Find where the given text appears and provide that cell's center as [x, y] coordinate. 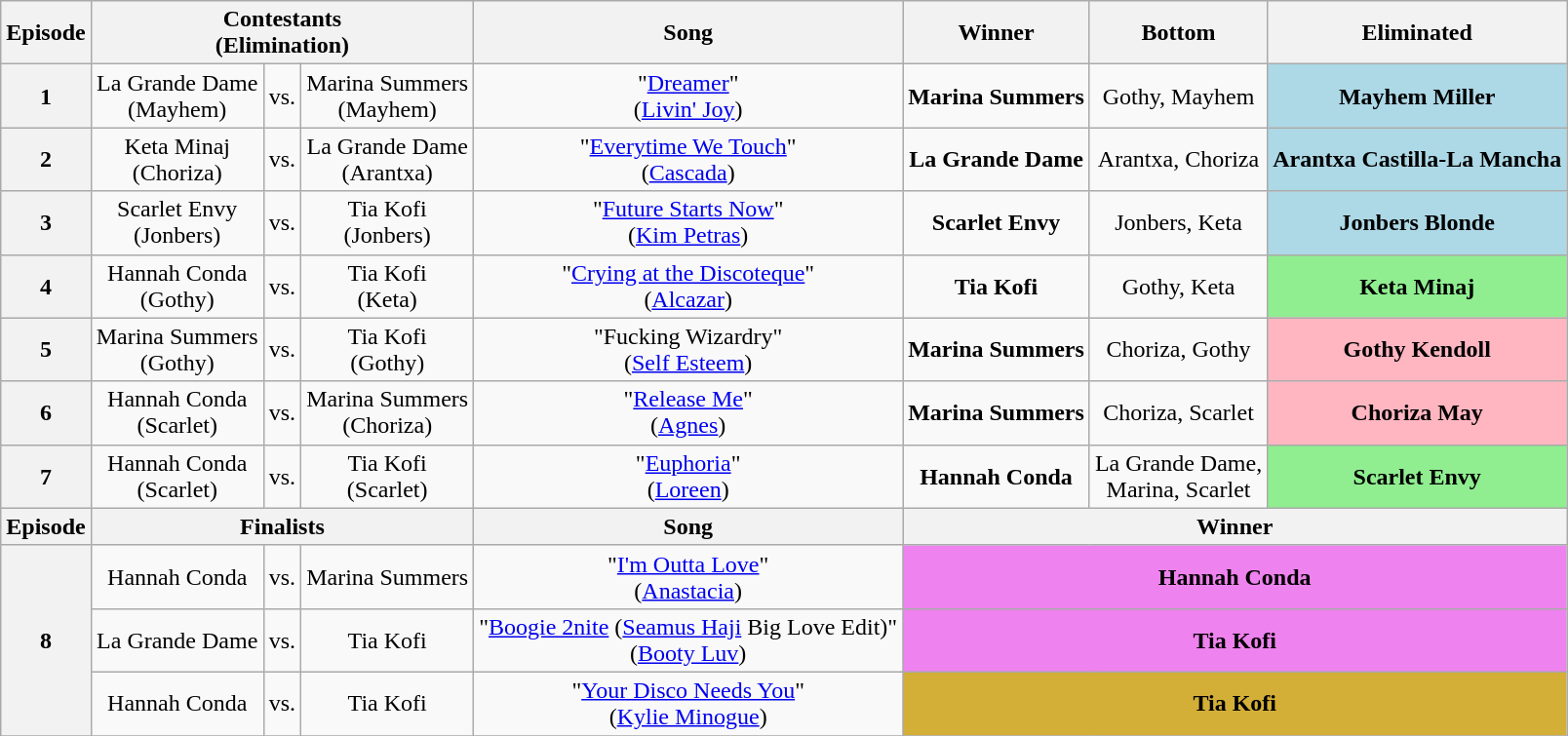
4 [46, 287]
Choriza May [1418, 413]
2 [46, 160]
"Fucking Wizardry"(Self Esteem) [688, 349]
Bottom [1178, 33]
Marina Summers(Choriza) [388, 413]
Arantxa, Choriza [1178, 160]
Tia Kofi(Jonbers) [388, 222]
Arantxa Castilla-La Mancha [1418, 160]
Tia Kofi(Gothy) [388, 349]
"Crying at the Discoteque"(Alcazar) [688, 287]
Gothy, Mayhem [1178, 96]
Tia Kofi(Scarlet) [388, 476]
Contestants(Elimination) [283, 33]
Eliminated [1418, 33]
Jonbers, Keta [1178, 222]
7 [46, 476]
La Grande Dame,Marina, Scarlet [1178, 476]
8 [46, 639]
"Euphoria"(Loreen) [688, 476]
La Grande Dame(Mayhem) [177, 96]
6 [46, 413]
Choriza, Gothy [1178, 349]
"Dreamer"(Livin' Joy) [688, 96]
Jonbers Blonde [1418, 222]
La Grande Dame(Arantxa) [388, 160]
"I'm Outta Love"(Anastacia) [688, 577]
"Release Me"(Agnes) [688, 413]
Finalists [283, 526]
Keta Minaj [1418, 287]
"Future Starts Now"(Kim Petras) [688, 222]
Scarlet Envy(Jonbers) [177, 222]
Tia Kofi(Keta) [388, 287]
Marina Summers(Gothy) [177, 349]
5 [46, 349]
"Boogie 2nite (Seamus Haji Big Love Edit)"(Booty Luv) [688, 639]
"Your Disco Needs You"(Kylie Minogue) [688, 704]
Hannah Conda(Gothy) [177, 287]
Mayhem Miller [1418, 96]
Marina Summers(Mayhem) [388, 96]
Gothy Kendoll [1418, 349]
"Everytime We Touch"(Cascada) [688, 160]
1 [46, 96]
Choriza, Scarlet [1178, 413]
Keta Minaj(Choriza) [177, 160]
Gothy, Keta [1178, 287]
3 [46, 222]
